Provide the [x, y] coordinate of the cell's center where the given text is located.  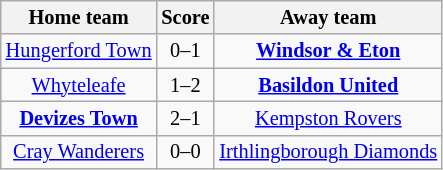
1–2 [185, 85]
Devizes Town [79, 118]
Basildon United [328, 85]
2–1 [185, 118]
Windsor & Eton [328, 51]
Score [185, 17]
Kempston Rovers [328, 118]
Home team [79, 17]
Irthlingborough Diamonds [328, 152]
Away team [328, 17]
0–0 [185, 152]
0–1 [185, 51]
Whyteleafe [79, 85]
Hungerford Town [79, 51]
Cray Wanderers [79, 152]
